Detect which cell encompasses the target text, then output its [X, Y] center coordinate. 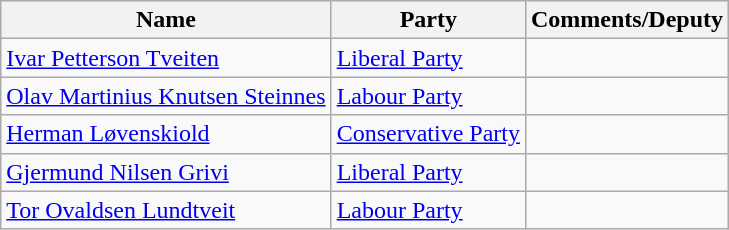
Tor Ovaldsen Lundtveit [166, 210]
Herman Løvenskiold [166, 134]
Olav Martinius Knutsen Steinnes [166, 96]
Ivar Petterson Tveiten [166, 58]
Gjermund Nilsen Grivi [166, 172]
Comments/Deputy [626, 20]
Name [166, 20]
Conservative Party [428, 134]
Party [428, 20]
